Scan for the cell matching the given text and deliver its (x, y) coordinate at center. 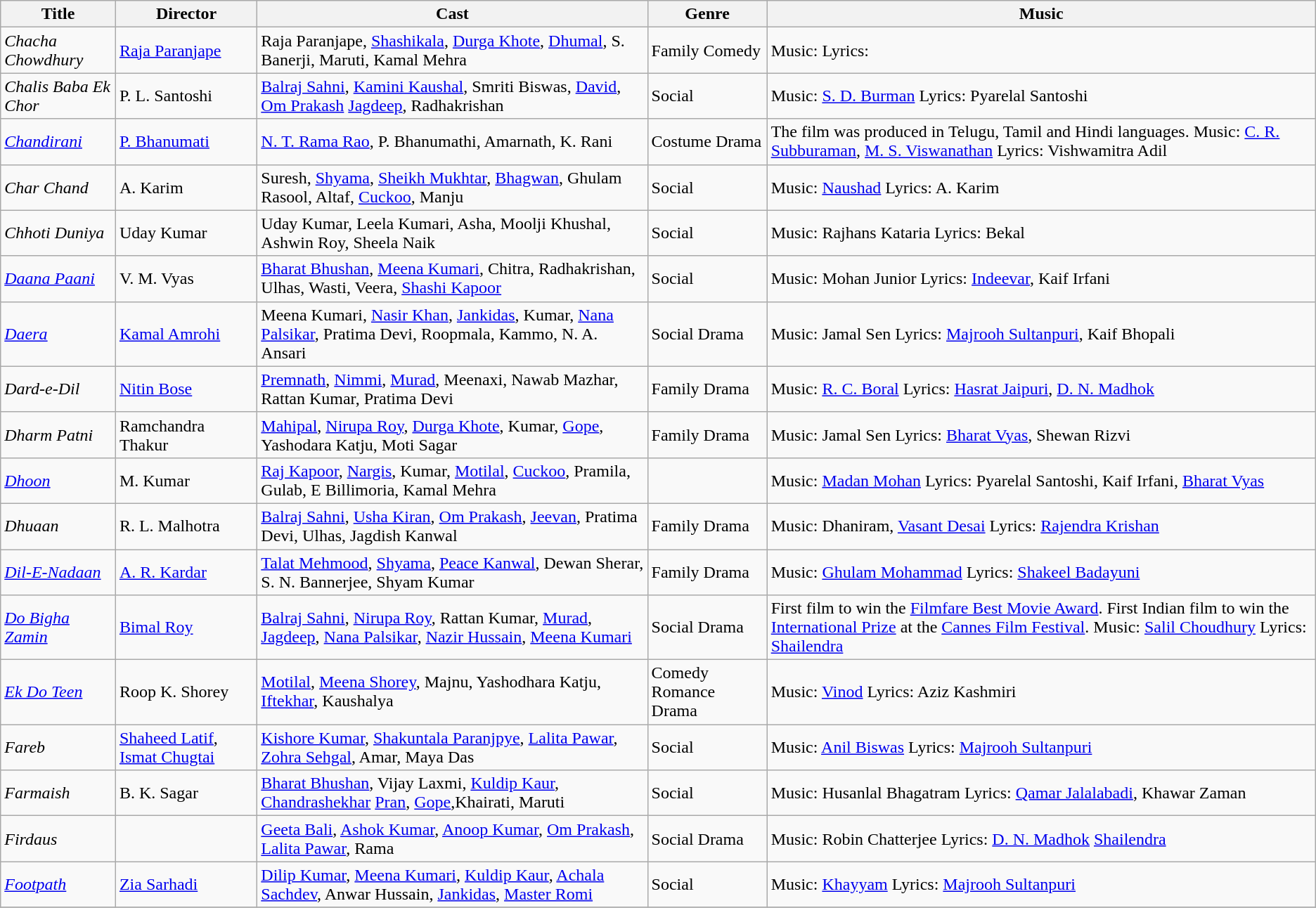
V. M. Vyas (186, 278)
Bharat Bhushan, Meena Kumari, Chitra, Radhakrishan, Ulhas, Wasti, Veera, Shashi Kapoor (453, 278)
Balraj Sahni, Kamini Kaushal, Smriti Biswas, David, Om Prakash Jagdeep, Radhakrishan (453, 96)
Dhuaan (58, 526)
Farmaish (58, 793)
Music: Naushad Lyrics: A. Karim (1041, 187)
Firdaus (58, 839)
Footpath (58, 884)
Roop K. Shorey (186, 692)
Costume Drama (707, 142)
Music: Vinod Lyrics: Aziz Kashmiri (1041, 692)
Balraj Sahni, Nirupa Roy, Rattan Kumar, Murad, Jagdeep, Nana Palsikar, Nazir Hussain, Meena Kumari (453, 628)
Genre (707, 14)
N. T. Rama Rao, P. Bhanumathi, Amarnath, K. Rani (453, 142)
Music: Rajhans Kataria Lyrics: Bekal (1041, 233)
Raja Paranjape, Shashikala, Durga Khote, Dhumal, S. Banerji, Maruti, Kamal Mehra (453, 51)
Daera (58, 334)
Talat Mehmood, Shyama, Peace Kanwal, Dewan Sherar, S. N. Bannerjee, Shyam Kumar (453, 572)
Music: Jamal Sen Lyrics: Bharat Vyas, Shewan Rizvi (1041, 434)
Music: Mohan Junior Lyrics: Indeevar, Kaif Irfani (1041, 278)
Music: Lyrics: (1041, 51)
P. Bhanumati (186, 142)
Music: Robin Chatterjee Lyrics: D. N. Madhok Shailendra (1041, 839)
R. L. Malhotra (186, 526)
M. Kumar (186, 481)
Uday Kumar, Leela Kumari, Asha, Moolji Khushal, Ashwin Roy, Sheela Naik (453, 233)
Dilip Kumar, Meena Kumari, Kuldip Kaur, Achala Sachdev, Anwar Hussain, Jankidas, Master Romi (453, 884)
Music: R. C. Boral Lyrics: Hasrat Jaipuri, D. N. Madhok (1041, 389)
Ramchandra Thakur (186, 434)
Meena Kumari, Nasir Khan, Jankidas, Kumar, Nana Palsikar, Pratima Devi, Roopmala, Kammo, N. A. Ansari (453, 334)
A. R. Kardar (186, 572)
The film was produced in Telugu, Tamil and Hindi languages. Music: C. R. Subburaman, M. S. Viswanathan Lyrics: Vishwamitra Adil (1041, 142)
Char Chand (58, 187)
Dil-E-Nadaan (58, 572)
A. Karim (186, 187)
Nitin Bose (186, 389)
Uday Kumar (186, 233)
Fareb (58, 748)
Dard-e-Dil (58, 389)
Cast (453, 14)
Chandirani (58, 142)
Balraj Sahni, Usha Kiran, Om Prakash, Jeevan, Pratima Devi, Ulhas, Jagdish Kanwal (453, 526)
Music: Khayyam Lyrics: Majrooh Sultanpuri (1041, 884)
Daana Paani (58, 278)
Music: Jamal Sen Lyrics: Majrooh Sultanpuri, Kaif Bhopali (1041, 334)
Music: Anil Biswas Lyrics: Majrooh Sultanpuri (1041, 748)
P. L. Santoshi (186, 96)
B. K. Sagar (186, 793)
Comedy Romance Drama (707, 692)
Kishore Kumar, Shakuntala Paranjpye, Lalita Pawar, Zohra Sehgal, Amar, Maya Das (453, 748)
Chhoti Duniya (58, 233)
Geeta Bali, Ashok Kumar, Anoop Kumar, Om Prakash, Lalita Pawar, Rama (453, 839)
Music: Ghulam Mohammad Lyrics: Shakeel Badayuni (1041, 572)
Family Comedy (707, 51)
Premnath, Nimmi, Murad, Meenaxi, Nawab Mazhar, Rattan Kumar, Pratima Devi (453, 389)
Shaheed Latif, Ismat Chugtai (186, 748)
Title (58, 14)
Raja Paranjape (186, 51)
Music: Madan Mohan Lyrics: Pyarelal Santoshi, Kaif Irfani, Bharat Vyas (1041, 481)
Motilal, Meena Shorey, Majnu, Yashodhara Katju, Iftekhar, Kaushalya (453, 692)
Zia Sarhadi (186, 884)
Music (1041, 14)
Music: Dhaniram, Vasant Desai Lyrics: Rajendra Krishan (1041, 526)
Director (186, 14)
Dhoon (58, 481)
Suresh, Shyama, Sheikh Mukhtar, Bhagwan, Ghulam Rasool, Altaf, Cuckoo, Manju (453, 187)
Bharat Bhushan, Vijay Laxmi, Kuldip Kaur, Chandrashekhar Pran, Gope,Khairati, Maruti (453, 793)
Bimal Roy (186, 628)
Chalis Baba Ek Chor (58, 96)
Do Bigha Zamin (58, 628)
Dharm Patni (58, 434)
Raj Kapoor, Nargis, Kumar, Motilal, Cuckoo, Pramila, Gulab, E Billimoria, Kamal Mehra (453, 481)
Mahipal, Nirupa Roy, Durga Khote, Kumar, Gope, Yashodara Katju, Moti Sagar (453, 434)
Kamal Amrohi (186, 334)
Music: S. D. Burman Lyrics: Pyarelal Santoshi (1041, 96)
Ek Do Teen (58, 692)
Chacha Chowdhury (58, 51)
Music: Husanlal Bhagatram Lyrics: Qamar Jalalabadi, Khawar Zaman (1041, 793)
